From the cell containing the given text, extract its center point as [X, Y] coordinate. 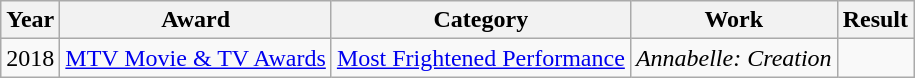
Annabelle: Creation [734, 58]
2018 [30, 58]
Result [875, 20]
Most Frightened Performance [480, 58]
Category [480, 20]
MTV Movie & TV Awards [196, 58]
Award [196, 20]
Work [734, 20]
Year [30, 20]
